Pinpoint the cell where the given text exists, returning its (x, y) midpoint coordinate. 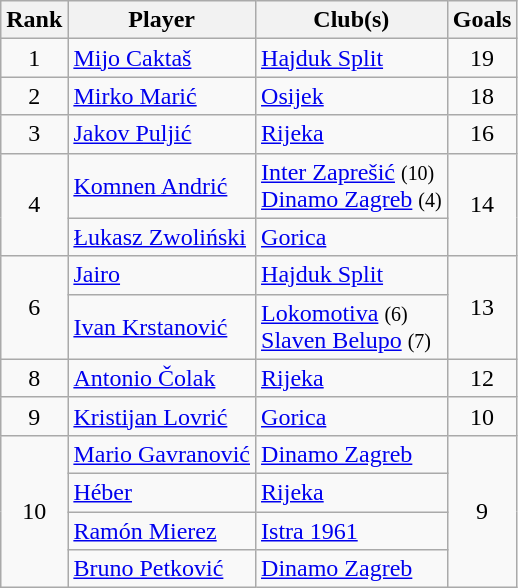
12 (482, 378)
Mirko Marić (162, 96)
Osijek (352, 96)
4 (34, 204)
Jakov Puljić (162, 134)
1 (34, 58)
Komnen Andrić (162, 186)
18 (482, 96)
Inter Zaprešić (10)Dinamo Zagreb (4) (352, 186)
Kristijan Lovrić (162, 416)
3 (34, 134)
Antonio Čolak (162, 378)
Lokomotiva (6)Slaven Belupo (7) (352, 326)
Player (162, 20)
14 (482, 204)
Mijo Caktaš (162, 58)
6 (34, 308)
Goals (482, 20)
Héber (162, 492)
Ramón Mierez (162, 531)
16 (482, 134)
13 (482, 308)
Jairo (162, 275)
Istra 1961 (352, 531)
Ivan Krstanović (162, 326)
8 (34, 378)
Mario Gavranović (162, 454)
Club(s) (352, 20)
Rank (34, 20)
19 (482, 58)
Łukasz Zwoliński (162, 237)
Bruno Petković (162, 569)
2 (34, 96)
